Return (X, Y) of the center of cell containing provided text 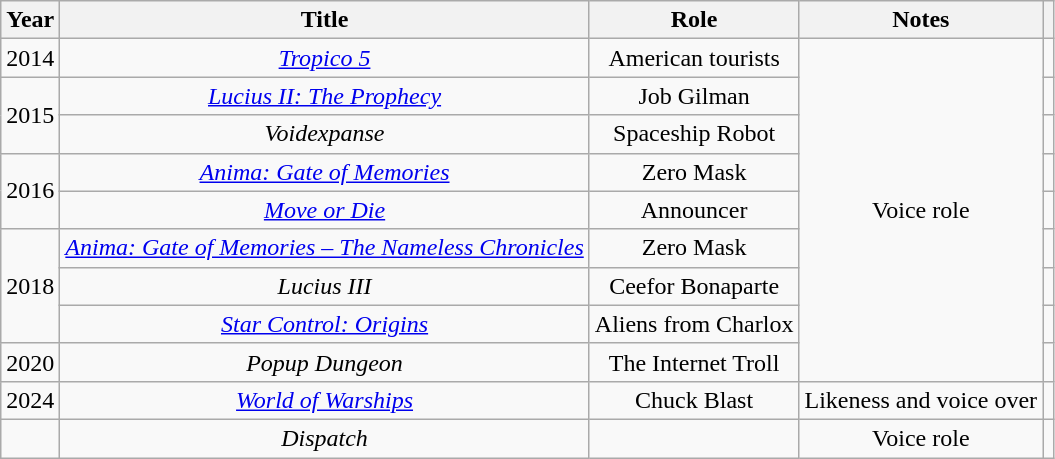
Title (324, 20)
Role (694, 20)
Star Control: Origins (324, 324)
Likeness and voice over (921, 400)
2016 (30, 191)
Ceefor Bonaparte (694, 286)
Announcer (694, 210)
Voidexpanse (324, 134)
Lucius II: The Prophecy (324, 96)
Tropico 5 (324, 58)
Anima: Gate of Memories (324, 172)
2020 (30, 362)
2015 (30, 115)
2014 (30, 58)
Chuck Blast (694, 400)
Job Gilman (694, 96)
Aliens from Charlox (694, 324)
Popup Dungeon (324, 362)
World of Warships (324, 400)
The Internet Troll (694, 362)
Notes (921, 20)
Year (30, 20)
Anima: Gate of Memories – The Nameless Chronicles (324, 248)
Spaceship Robot (694, 134)
Dispatch (324, 438)
Lucius III (324, 286)
2024 (30, 400)
American tourists (694, 58)
Move or Die (324, 210)
2018 (30, 286)
